Search for the cell housing the specified text and yield its (X, Y) center coordinate. 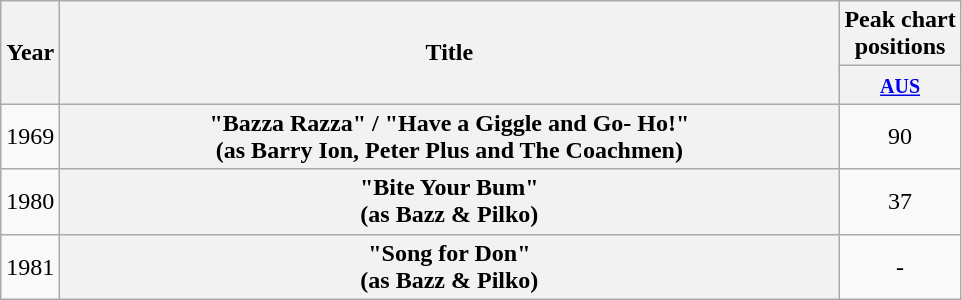
"Bazza Razza" / "Have a Giggle and Go- Ho!" (as Barry Ion, Peter Plus and The Coachmen) (450, 136)
Peak chartpositions (900, 34)
"Bite Your Bum" (as Bazz & Pilko) (450, 202)
- (900, 266)
"Song for Don" (as Bazz & Pilko) (450, 266)
1969 (30, 136)
Title (450, 52)
1980 (30, 202)
37 (900, 202)
1981 (30, 266)
AUS (900, 85)
90 (900, 136)
Year (30, 52)
